Locate the cell with the specified text and output its (X, Y) center coordinate. 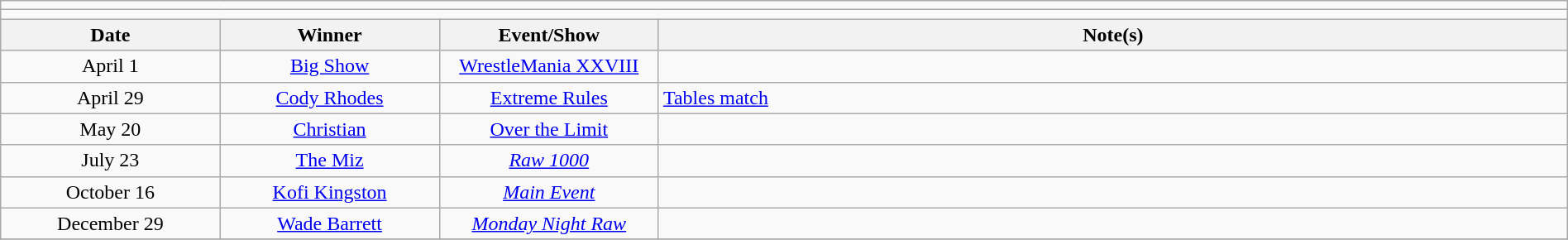
Note(s) (1113, 35)
Christian (329, 129)
Date (111, 35)
May 20 (111, 129)
Main Event (549, 192)
December 29 (111, 223)
Monday Night Raw (549, 223)
Over the Limit (549, 129)
Event/Show (549, 35)
Tables match (1113, 98)
Cody Rhodes (329, 98)
Raw 1000 (549, 161)
April 1 (111, 66)
October 16 (111, 192)
Wade Barrett (329, 223)
Kofi Kingston (329, 192)
The Miz (329, 161)
Extreme Rules (549, 98)
Winner (329, 35)
April 29 (111, 98)
July 23 (111, 161)
WrestleMania XXVIII (549, 66)
Big Show (329, 66)
